Search for the cell housing the specified text and yield its (x, y) center coordinate. 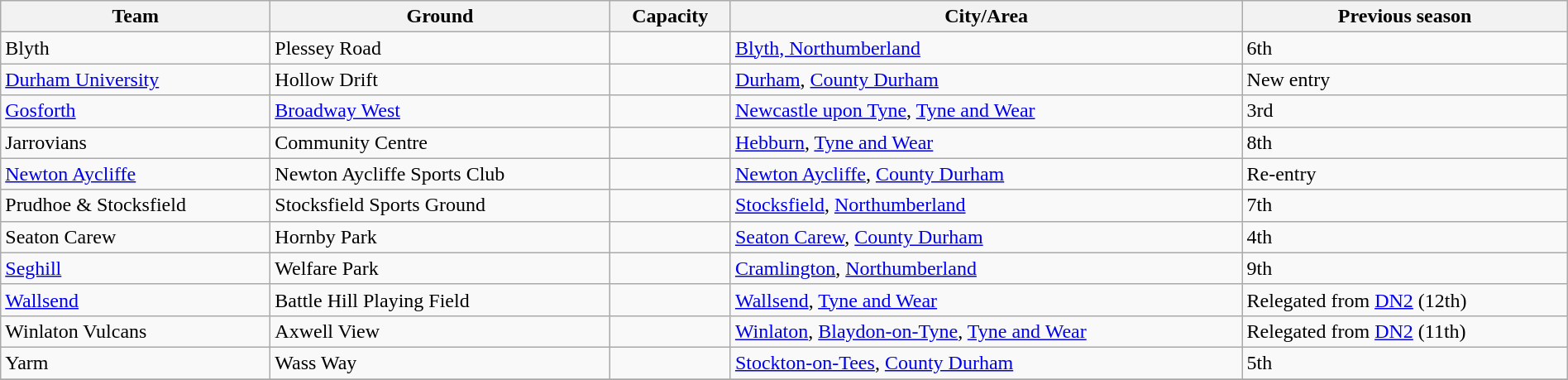
Winlaton, Blaydon-on-Tyne, Tyne and Wear (986, 331)
Previous season (1404, 17)
Prudhoe & Stocksfield (136, 205)
Stocksfield Sports Ground (440, 205)
Seaton Carew (136, 237)
Relegated from DN2 (12th) (1404, 300)
New entry (1404, 79)
9th (1404, 268)
Durham, County Durham (986, 79)
City/Area (986, 17)
Yarm (136, 363)
Durham University (136, 79)
Hebburn, Tyne and Wear (986, 142)
Newton Aycliffe Sports Club (440, 174)
Seghill (136, 268)
Wallsend, Tyne and Wear (986, 300)
Hollow Drift (440, 79)
Stockton-on-Tees, County Durham (986, 363)
Newton Aycliffe (136, 174)
Gosforth (136, 111)
Jarrovians (136, 142)
Stocksfield, Northumberland (986, 205)
Team (136, 17)
6th (1404, 48)
Winlaton Vulcans (136, 331)
Axwell View (440, 331)
7th (1404, 205)
Relegated from DN2 (11th) (1404, 331)
Plessey Road (440, 48)
Battle Hill Playing Field (440, 300)
Wallsend (136, 300)
Hornby Park (440, 237)
Community Centre (440, 142)
Newcastle upon Tyne, Tyne and Wear (986, 111)
4th (1404, 237)
Broadway West (440, 111)
Ground (440, 17)
Capacity (670, 17)
Welfare Park (440, 268)
3rd (1404, 111)
Blyth (136, 48)
Newton Aycliffe, County Durham (986, 174)
Seaton Carew, County Durham (986, 237)
5th (1404, 363)
Re-entry (1404, 174)
Wass Way (440, 363)
Blyth, Northumberland (986, 48)
Cramlington, Northumberland (986, 268)
8th (1404, 142)
